Find where the given text appears and provide that cell's center as (x, y) coordinate. 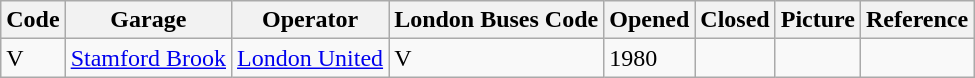
Picture (818, 20)
London United (310, 58)
Garage (148, 20)
Reference (916, 20)
1980 (650, 58)
Stamford Brook (148, 58)
Operator (310, 20)
Opened (650, 20)
Code (33, 20)
Closed (735, 20)
London Buses Code (496, 20)
